Extract the [x, y] coordinate from the center of the cell holding the provided text.  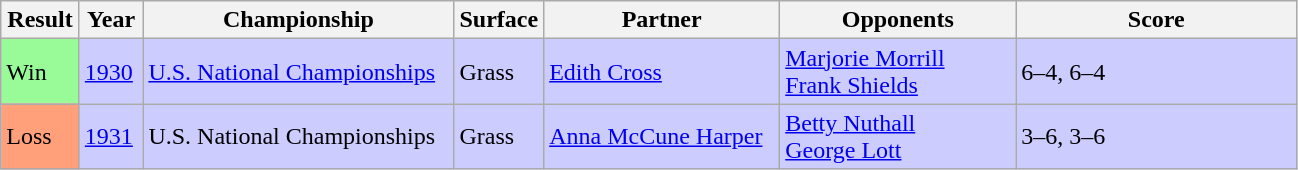
6–4, 6–4 [1156, 72]
1931 [111, 136]
3–6, 3–6 [1156, 136]
Loss [40, 136]
Marjorie Morrill Frank Shields [898, 72]
Year [111, 20]
Result [40, 20]
Win [40, 72]
Anna McCune Harper [662, 136]
Betty Nuthall George Lott [898, 136]
1930 [111, 72]
Opponents [898, 20]
Score [1156, 20]
Edith Cross [662, 72]
Partner [662, 20]
Championship [298, 20]
Surface [499, 20]
